Provide the [x, y] coordinate of the cell's center where the given text is located.  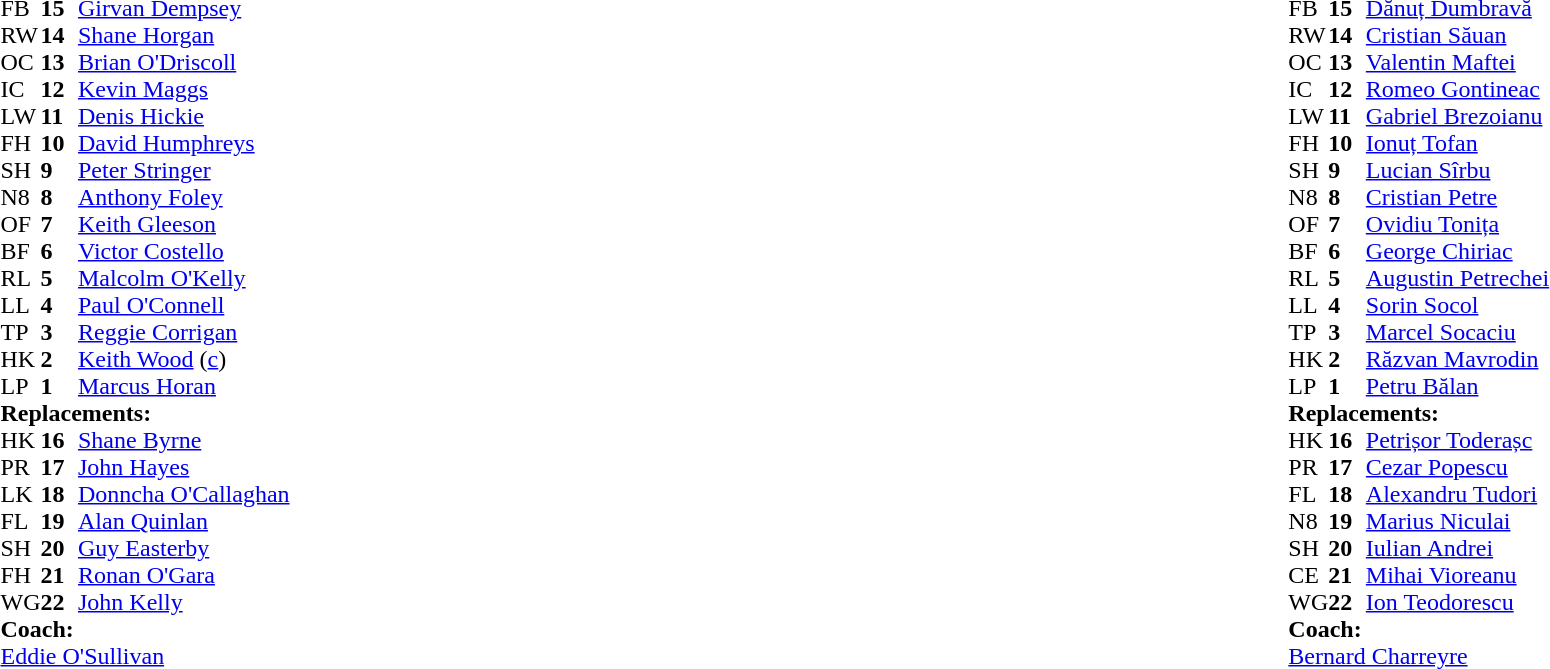
Răzvan Mavrodin [1458, 360]
Marcus Horan [184, 386]
Marcel Socaciu [1458, 332]
Alexandru Tudori [1458, 494]
Ovidiu Tonița [1458, 224]
Augustin Petrechei [1458, 278]
LK [20, 494]
Denis Hickie [184, 116]
David Humphreys [184, 144]
Cristian Săuan [1458, 36]
Eddie O'Sullivan [144, 656]
Keith Gleeson [184, 224]
Bernard Charreyre [1418, 656]
Iulian Andrei [1458, 548]
Victor Costello [184, 252]
Paul O'Connell [184, 306]
Romeo Gontineac [1458, 90]
Cristian Petre [1458, 198]
Reggie Corrigan [184, 332]
Ionuț Tofan [1458, 144]
Malcolm O'Kelly [184, 278]
Ronan O'Gara [184, 576]
Mihai Vioreanu [1458, 576]
CE [1308, 576]
Kevin Maggs [184, 90]
John Hayes [184, 468]
Lucian Sîrbu [1458, 170]
Ion Teodorescu [1458, 602]
Brian O'Driscoll [184, 62]
Shane Byrne [184, 440]
Peter Stringer [184, 170]
Alan Quinlan [184, 522]
Petrișor Toderașc [1458, 440]
Anthony Foley [184, 198]
Gabriel Brezoianu [1458, 116]
Petru Bălan [1458, 386]
Cezar Popescu [1458, 468]
Valentin Maftei [1458, 62]
Sorin Socol [1458, 306]
Keith Wood (c) [184, 360]
Donncha O'Callaghan [184, 494]
John Kelly [184, 602]
Marius Niculai [1458, 522]
Guy Easterby [184, 548]
Shane Horgan [184, 36]
George Chiriac [1458, 252]
